Detect which cell encompasses the target text, then output its (X, Y) center coordinate. 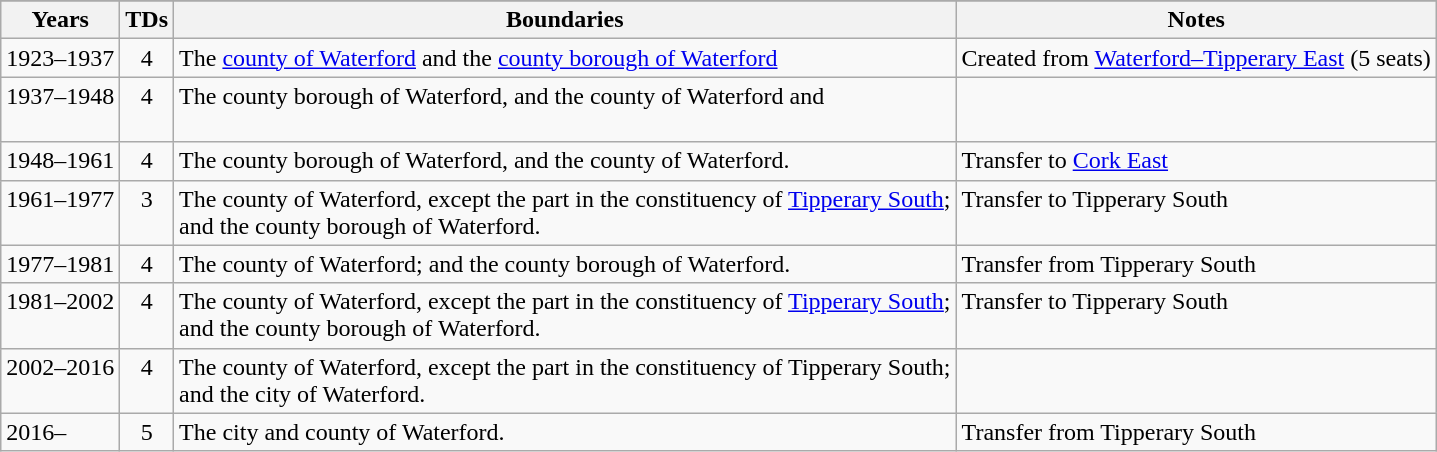
3 (147, 212)
The county of Waterford, except the part in the constituency of Tipperary South;and the city of Waterford. (566, 380)
Created from Waterford–Tipperary East (5 seats) (1196, 58)
Notes (1196, 20)
1977–1981 (60, 264)
2016– (60, 432)
The county borough of Waterford, and the county of Waterford. (566, 161)
The county borough of Waterford, and the county of Waterford and (566, 110)
Boundaries (566, 20)
1961–1977 (60, 212)
Transfer to Cork East (1196, 161)
The county of Waterford and the county borough of Waterford (566, 58)
5 (147, 432)
1937–1948 (60, 110)
2002–2016 (60, 380)
Years (60, 20)
1948–1961 (60, 161)
1923–1937 (60, 58)
The county of Waterford; and the county borough of Waterford. (566, 264)
TDs (147, 20)
1981–2002 (60, 316)
The city and county of Waterford. (566, 432)
